Provide the [x, y] coordinate of the cell's center where the given text is located.  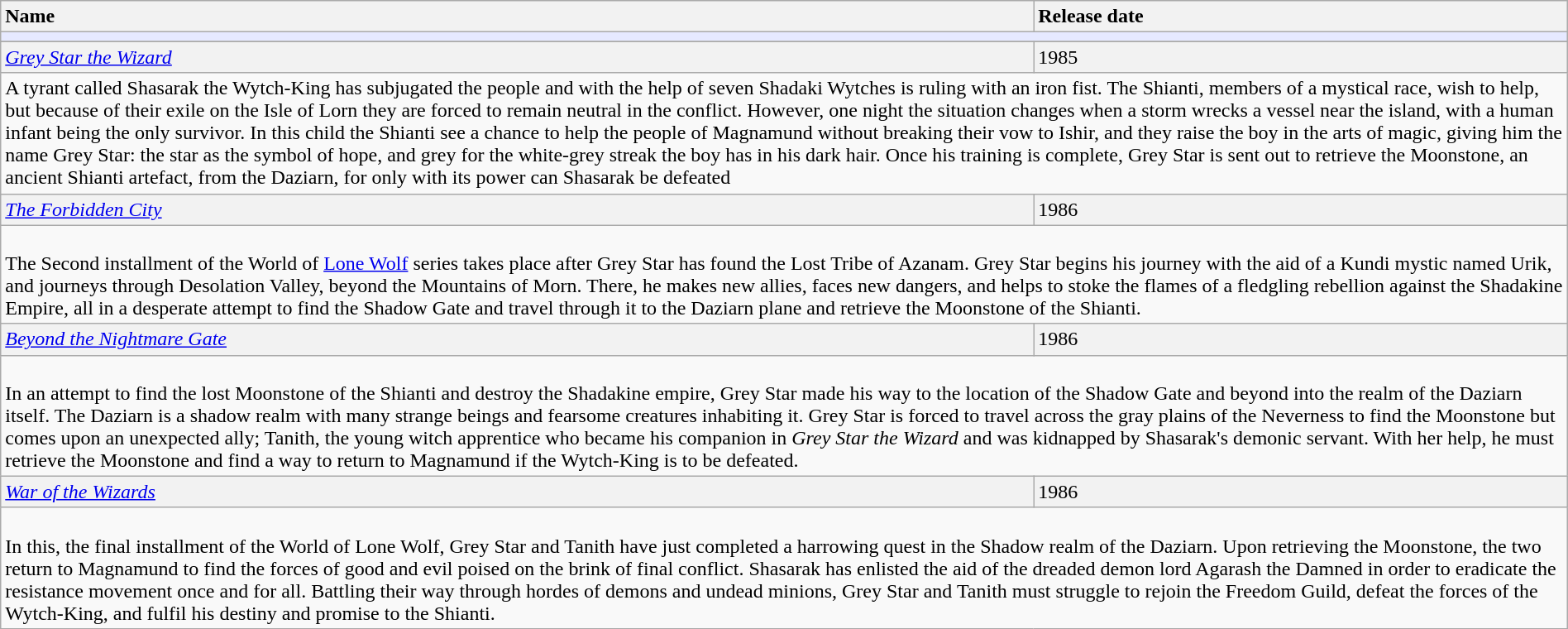
The Forbidden City [518, 209]
War of the Wizards [518, 492]
Beyond the Nightmare Gate [518, 339]
Release date [1300, 17]
Name [518, 17]
1985 [1300, 57]
Grey Star the Wizard [518, 57]
